Provide the [X, Y] coordinate of the cell's center where the given text is located.  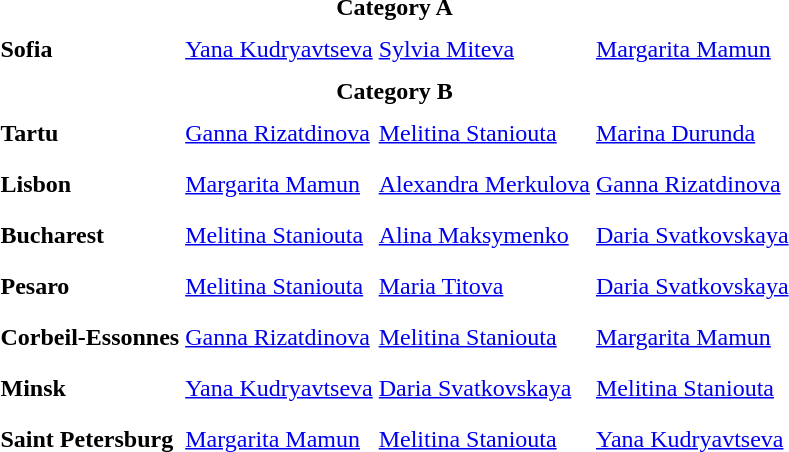
Margarita Mamun [280, 184]
Sylvia Miteva [484, 49]
Alina Maksymenko [484, 235]
Daria Svatkovskaya [484, 388]
Maria Titova [484, 286]
Alexandra Merkulova [484, 184]
